Pinpoint the cell where the given text exists, returning its (x, y) midpoint coordinate. 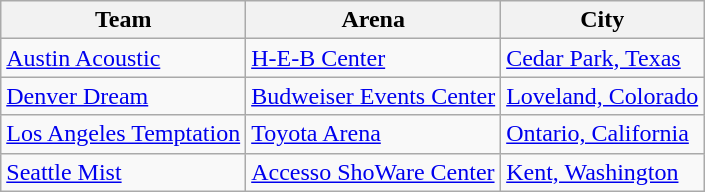
Denver Dream (124, 96)
Ontario, California (602, 134)
Toyota Arena (374, 134)
Kent, Washington (602, 172)
Austin Acoustic (124, 58)
Los Angeles Temptation (124, 134)
Arena (374, 20)
Team (124, 20)
Seattle Mist (124, 172)
H-E-B Center (374, 58)
City (602, 20)
Loveland, Colorado (602, 96)
Accesso ShoWare Center (374, 172)
Budweiser Events Center (374, 96)
Cedar Park, Texas (602, 58)
